For the text-containing cell, return its midpoint in [x, y] coordinate format. 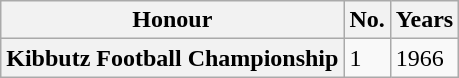
No. [367, 20]
Years [424, 20]
Honour [172, 20]
1 [367, 58]
Kibbutz Football Championship [172, 58]
1966 [424, 58]
